Determine the [x, y] coordinate at the center of the cell enclosing the given text.  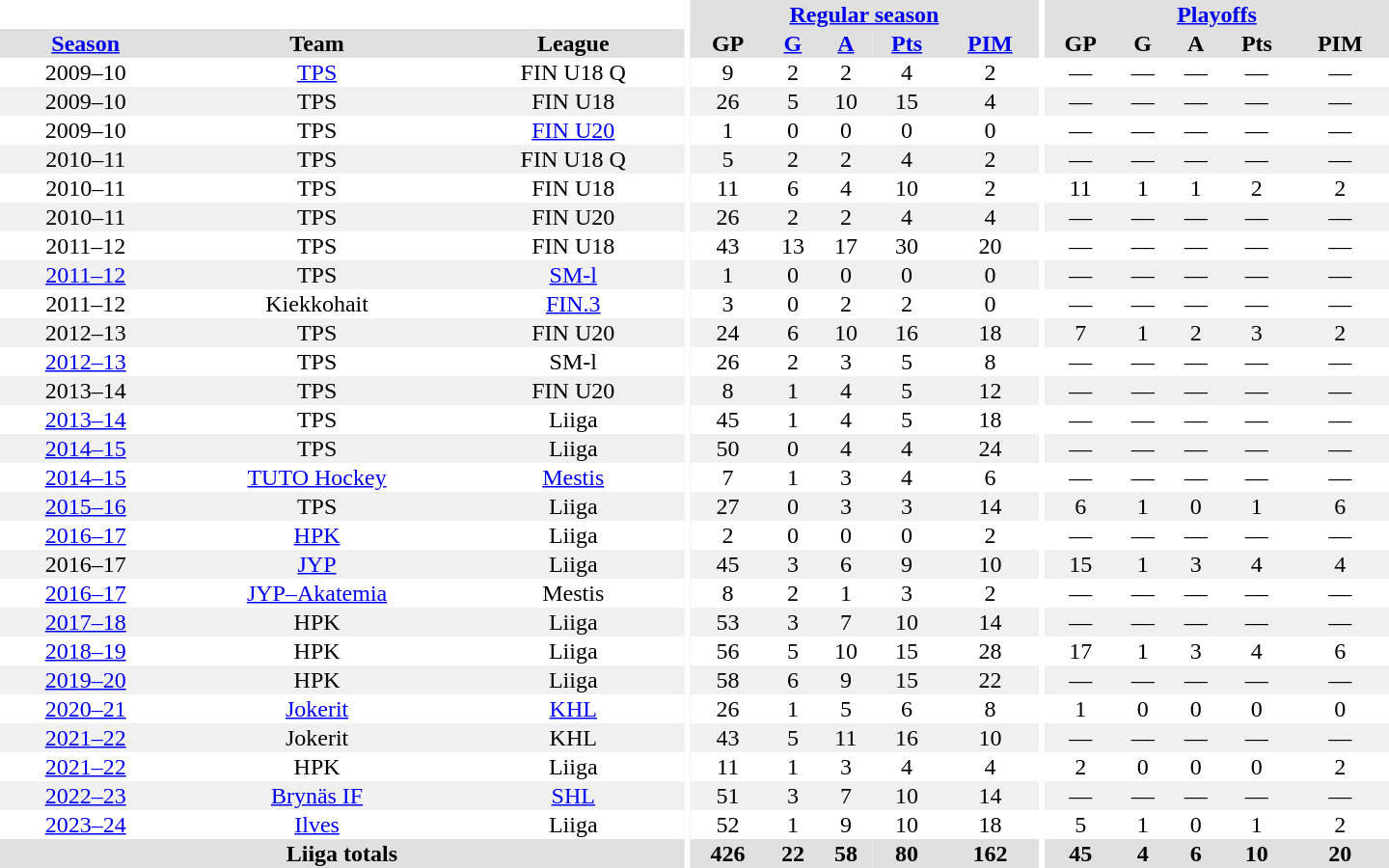
13 [793, 246]
162 [990, 854]
TUTO Hockey [316, 477]
12 [990, 391]
2015–16 [85, 506]
Liiga totals [341, 854]
52 [728, 825]
2017–18 [85, 622]
2023–24 [85, 825]
Brynäs IF [316, 796]
JYP [316, 564]
FIN.3 [573, 304]
80 [907, 854]
2019–20 [85, 680]
51 [728, 796]
2018–19 [85, 651]
28 [990, 651]
2022–23 [85, 796]
SHL [573, 796]
Ilves [316, 825]
426 [728, 854]
Kiekkohait [316, 304]
Playoffs [1217, 14]
56 [728, 651]
Regular season [864, 14]
30 [907, 246]
27 [728, 506]
League [573, 43]
2020–21 [85, 709]
53 [728, 622]
50 [728, 448]
JYP–Akatemia [316, 593]
Season [85, 43]
Team [316, 43]
